Return (X, Y) of the center of cell containing provided text 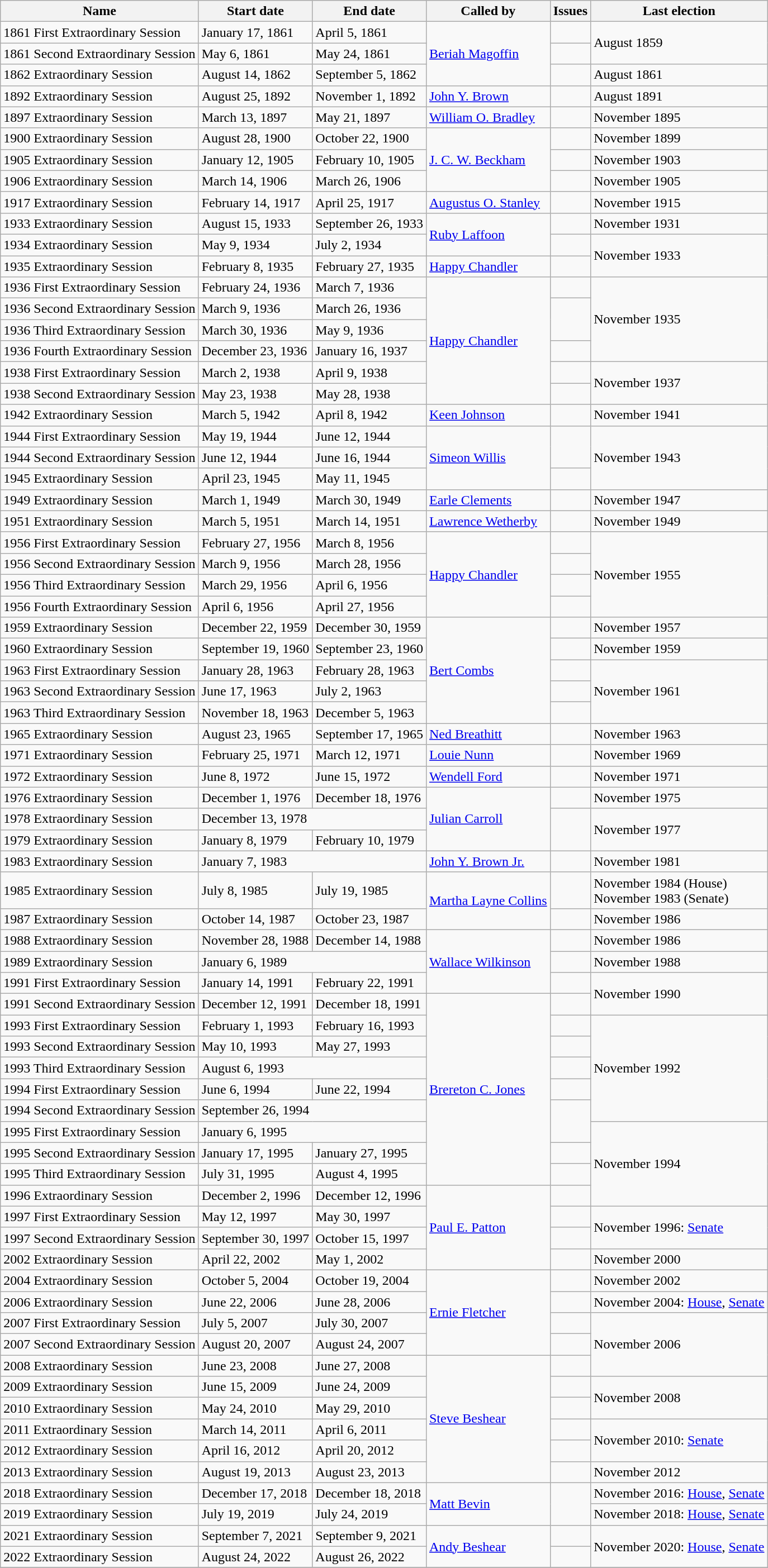
December 18, 2018 (369, 1493)
April 16, 2012 (255, 1451)
January 7, 1983 (312, 861)
June 22, 1994 (369, 1089)
November 1981 (679, 861)
Simeon Willis (488, 457)
May 19, 1944 (255, 436)
May 21, 1897 (369, 117)
June 15, 2009 (255, 1387)
2021 Extraordinary Session (99, 1536)
1983 Extraordinary Session (99, 861)
Brereton C. Jones (488, 1089)
1978 Extraordinary Session (99, 819)
1942 Extraordinary Session (99, 415)
1988 Extraordinary Session (99, 940)
November 1895 (679, 117)
September 23, 1960 (369, 649)
December 14, 1988 (369, 940)
November 1957 (679, 628)
May 11, 1945 (369, 479)
1993 Second Extraordinary Session (99, 1047)
April 27, 1956 (369, 606)
March 28, 1956 (369, 564)
January 14, 1991 (255, 983)
1997 First Extraordinary Session (99, 1217)
January 6, 1989 (312, 961)
1985 Extraordinary Session (99, 890)
November 1984 (House)November 1983 (Senate) (679, 890)
May 12, 1997 (255, 1217)
November 1899 (679, 139)
December 30, 1959 (369, 628)
1979 Extraordinary Session (99, 840)
November 1933 (679, 255)
2011 Extraordinary Session (99, 1429)
September 26, 1933 (369, 223)
March 8, 1956 (369, 542)
June 8, 1972 (255, 776)
March 30, 1949 (369, 500)
September 5, 1862 (369, 75)
November 2018: House, Senate (679, 1514)
1991 Second Extraordinary Session (99, 1004)
December 18, 1976 (369, 798)
June 6, 1994 (255, 1089)
November 1977 (679, 830)
September 7, 2021 (255, 1536)
June 15, 1972 (369, 776)
March 7, 1936 (369, 288)
November 2004: House, Senate (679, 1302)
January 8, 1979 (255, 840)
February 27, 1935 (369, 266)
1993 First Extraordinary Session (99, 1026)
April 6, 2011 (369, 1429)
November 1996: Senate (679, 1227)
November 1963 (679, 734)
November 1955 (679, 574)
November 1941 (679, 415)
1963 Second Extraordinary Session (99, 692)
November 2016: House, Senate (679, 1493)
March 14, 1906 (255, 181)
1861 Second Extraordinary Session (99, 54)
Wendell Ford (488, 776)
1949 Extraordinary Session (99, 500)
March 1, 1949 (255, 500)
July 2, 1963 (369, 692)
August 19, 2013 (255, 1472)
October 15, 1997 (369, 1238)
November 2006 (679, 1345)
October 5, 2004 (255, 1280)
1936 Fourth Extraordinary Session (99, 351)
April 25, 1917 (369, 202)
1956 Third Extraordinary Session (99, 585)
1897 Extraordinary Session (99, 117)
1963 First Extraordinary Session (99, 670)
November 1935 (679, 320)
March 13, 1897 (255, 117)
April 23, 1945 (255, 479)
December 12, 1996 (369, 1195)
May 9, 1934 (255, 245)
Martha Layne Collins (488, 900)
William O. Bradley (488, 117)
November 1990 (679, 994)
May 29, 2010 (369, 1408)
February 14, 1917 (255, 202)
March 14, 1951 (369, 521)
November 1903 (679, 160)
February 10, 1979 (369, 840)
August 24, 2007 (369, 1345)
2007 Second Extraordinary Session (99, 1345)
June 28, 2006 (369, 1302)
August 14, 1862 (255, 75)
August 26, 2022 (369, 1557)
February 16, 1993 (369, 1026)
1995 Third Extraordinary Session (99, 1174)
November 1971 (679, 776)
Earle Clements (488, 500)
1861 First Extraordinary Session (99, 32)
Steve Beshear (488, 1419)
March 9, 1936 (255, 309)
Julian Carroll (488, 819)
February 25, 1971 (255, 755)
July 19, 1985 (369, 890)
1991 First Extraordinary Session (99, 983)
2022 Extraordinary Session (99, 1557)
February 1, 1993 (255, 1026)
March 26, 1906 (369, 181)
November 18, 1963 (255, 713)
1994 Second Extraordinary Session (99, 1111)
July 24, 2019 (369, 1514)
1934 Extraordinary Session (99, 245)
December 22, 1959 (255, 628)
August 15, 1933 (255, 223)
February 28, 1963 (369, 670)
July 19, 2019 (255, 1514)
March 9, 1956 (255, 564)
2007 First Extraordinary Session (99, 1323)
1938 Second Extraordinary Session (99, 394)
December 12, 1991 (255, 1004)
March 5, 1942 (255, 415)
1945 Extraordinary Session (99, 479)
October 22, 1900 (369, 139)
1933 Extraordinary Session (99, 223)
1892 Extraordinary Session (99, 96)
1995 First Extraordinary Session (99, 1132)
August 1891 (679, 96)
November 1931 (679, 223)
1917 Extraordinary Session (99, 202)
February 10, 1905 (369, 160)
May 27, 1993 (369, 1047)
Andy Beshear (488, 1546)
July 5, 2007 (255, 1323)
November 2008 (679, 1398)
August 23, 1965 (255, 734)
February 22, 1991 (369, 983)
March 30, 1936 (255, 330)
September 9, 2021 (369, 1536)
August 4, 1995 (369, 1174)
November 1949 (679, 521)
Matt Bevin (488, 1504)
November 1992 (679, 1068)
December 18, 1991 (369, 1004)
February 27, 1956 (255, 542)
November 1975 (679, 798)
Bert Combs (488, 670)
April 20, 2012 (369, 1451)
2008 Extraordinary Session (99, 1366)
January 28, 1963 (255, 670)
1935 Extraordinary Session (99, 266)
Ernie Fletcher (488, 1312)
January 17, 1861 (255, 32)
May 10, 1993 (255, 1047)
August 20, 2007 (255, 1345)
J. C. W. Beckham (488, 160)
1956 Fourth Extraordinary Session (99, 606)
June 16, 1944 (369, 457)
Ned Breathitt (488, 734)
End date (369, 11)
1936 Second Extraordinary Session (99, 309)
Last election (679, 11)
November 2000 (679, 1259)
1944 First Extraordinary Session (99, 436)
1905 Extraordinary Session (99, 160)
August 23, 2013 (369, 1472)
July 8, 1985 (255, 890)
June 17, 1963 (255, 692)
November 1, 1892 (369, 96)
2006 Extraordinary Session (99, 1302)
2010 Extraordinary Session (99, 1408)
1936 First Extraordinary Session (99, 288)
1996 Extraordinary Session (99, 1195)
August 1861 (679, 75)
May 30, 1997 (369, 1217)
2013 Extraordinary Session (99, 1472)
November 2020: House, Senate (679, 1546)
1956 First Extraordinary Session (99, 542)
August 28, 1900 (255, 139)
1987 Extraordinary Session (99, 919)
August 25, 1892 (255, 96)
1900 Extraordinary Session (99, 139)
1963 Third Extraordinary Session (99, 713)
January 27, 1995 (369, 1153)
1995 Second Extraordinary Session (99, 1153)
May 6, 1861 (255, 54)
October 23, 1987 (369, 919)
November 1988 (679, 961)
November 1947 (679, 500)
1936 Third Extraordinary Session (99, 330)
November 1905 (679, 181)
1944 Second Extraordinary Session (99, 457)
Called by (488, 11)
July 2, 1934 (369, 245)
1997 Second Extraordinary Session (99, 1238)
Augustus O. Stanley (488, 202)
October 19, 2004 (369, 1280)
1862 Extraordinary Session (99, 75)
October 14, 1987 (255, 919)
December 17, 2018 (255, 1493)
November 2010: Senate (679, 1440)
November 1915 (679, 202)
1989 Extraordinary Session (99, 961)
Issues (570, 11)
May 24, 2010 (255, 1408)
2019 Extraordinary Session (99, 1514)
August 1859 (679, 43)
February 24, 1936 (255, 288)
1971 Extraordinary Session (99, 755)
June 24, 2009 (369, 1387)
November 1937 (679, 383)
1960 Extraordinary Session (99, 649)
March 14, 2011 (255, 1429)
May 24, 1861 (369, 54)
January 6, 1995 (312, 1132)
1994 First Extraordinary Session (99, 1089)
August 6, 1993 (312, 1068)
Ruby Laffoon (488, 234)
November 28, 1988 (255, 940)
May 9, 1936 (369, 330)
February 8, 1935 (255, 266)
November 2012 (679, 1472)
Wallace Wilkinson (488, 961)
March 29, 1956 (255, 585)
March 5, 1951 (255, 521)
2004 Extraordinary Session (99, 1280)
January 17, 1995 (255, 1153)
December 23, 1936 (255, 351)
May 1, 2002 (369, 1259)
June 22, 2006 (255, 1302)
Lawrence Wetherby (488, 521)
April 9, 1938 (369, 373)
Beriah Magoffin (488, 54)
John Y. Brown Jr. (488, 861)
Name (99, 11)
July 31, 1995 (255, 1174)
September 19, 1960 (255, 649)
1951 Extraordinary Session (99, 521)
March 12, 1971 (369, 755)
December 5, 1963 (369, 713)
1976 Extraordinary Session (99, 798)
1938 First Extraordinary Session (99, 373)
Louie Nunn (488, 755)
November 1961 (679, 692)
1906 Extraordinary Session (99, 181)
December 2, 1996 (255, 1195)
November 1994 (679, 1164)
2002 Extraordinary Session (99, 1259)
1959 Extraordinary Session (99, 628)
Start date (255, 11)
November 1943 (679, 457)
1972 Extraordinary Session (99, 776)
September 30, 1997 (255, 1238)
January 16, 1937 (369, 351)
1993 Third Extraordinary Session (99, 1068)
March 26, 1936 (369, 309)
John Y. Brown (488, 96)
September 26, 1994 (312, 1111)
March 2, 1938 (255, 373)
April 8, 1942 (369, 415)
2018 Extraordinary Session (99, 1493)
May 23, 1938 (255, 394)
November 2002 (679, 1280)
April 5, 1861 (369, 32)
1956 Second Extraordinary Session (99, 564)
June 23, 2008 (255, 1366)
Keen Johnson (488, 415)
December 1, 1976 (255, 798)
August 24, 2022 (255, 1557)
November 1969 (679, 755)
2012 Extraordinary Session (99, 1451)
January 12, 1905 (255, 160)
Paul E. Patton (488, 1227)
December 13, 1978 (312, 819)
November 1959 (679, 649)
July 30, 2007 (369, 1323)
June 27, 2008 (369, 1366)
1965 Extraordinary Session (99, 734)
May 28, 1938 (369, 394)
April 22, 2002 (255, 1259)
September 17, 1965 (369, 734)
2009 Extraordinary Session (99, 1387)
